From the cell containing the given text, extract its center point as (X, Y) coordinate. 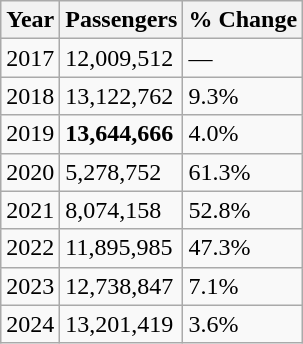
12,738,847 (122, 286)
2024 (30, 324)
13,201,419 (122, 324)
— (243, 58)
61.3% (243, 172)
9.3% (243, 96)
2019 (30, 134)
13,122,762 (122, 96)
11,895,985 (122, 248)
2018 (30, 96)
13,644,666 (122, 134)
5,278,752 (122, 172)
Passengers (122, 20)
2017 (30, 58)
2020 (30, 172)
8,074,158 (122, 210)
% Change (243, 20)
47.3% (243, 248)
3.6% (243, 324)
2022 (30, 248)
7.1% (243, 286)
2023 (30, 286)
2021 (30, 210)
4.0% (243, 134)
52.8% (243, 210)
12,009,512 (122, 58)
Year (30, 20)
